Locate the cell with the specified text and output its [X, Y] center coordinate. 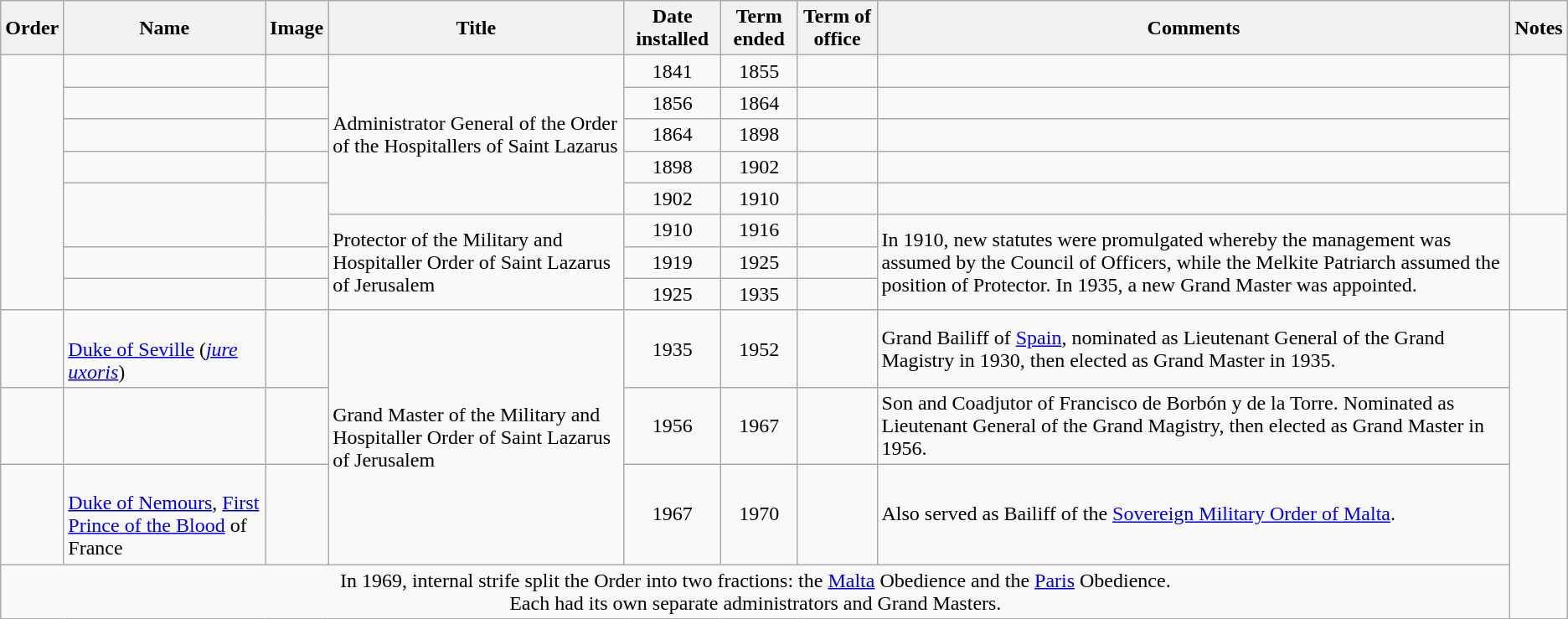
Term ended [759, 28]
1855 [759, 71]
Term of office [838, 28]
Duke of Nemours, First Prince of the Blood of France [164, 514]
1919 [672, 262]
1956 [672, 426]
1952 [759, 348]
Order [32, 28]
Date installed [672, 28]
Protector of the Military and Hospitaller Order of Saint Lazarus of Jerusalem [477, 262]
Administrator General of the Order of the Hospitallers of Saint Lazarus [477, 135]
Also served as Bailiff of the Sovereign Military Order of Malta. [1194, 514]
Comments [1194, 28]
1970 [759, 514]
1841 [672, 71]
Name [164, 28]
Image [297, 28]
1916 [759, 230]
1856 [672, 103]
Title [477, 28]
Notes [1539, 28]
Duke of Seville (jure uxoris) [164, 348]
Grand Bailiff of Spain, nominated as Lieutenant General of the Grand Magistry in 1930, then elected as Grand Master in 1935. [1194, 348]
Grand Master of the Military and Hospitaller Order of Saint Lazarus of Jerusalem [477, 437]
Son and Coadjutor of Francisco de Borbón y de la Torre. Nominated as Lieutenant General of the Grand Magistry, then elected as Grand Master in 1956. [1194, 426]
